Output the (x, y) coordinate of the center of the cell containing the given text.  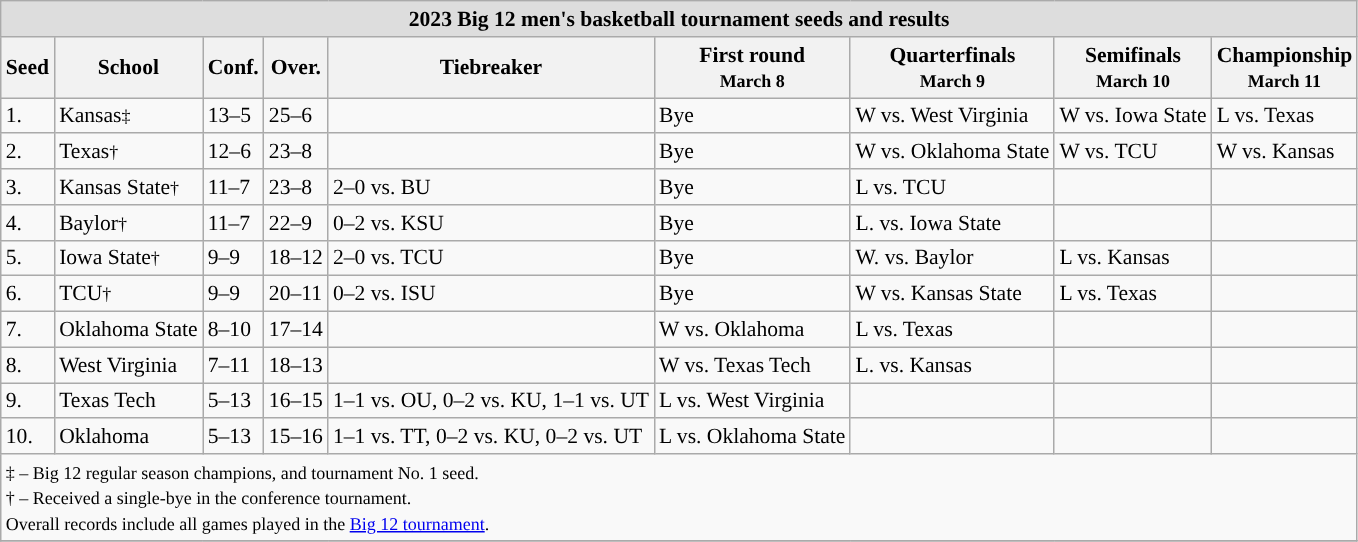
Conf. (234, 68)
10. (28, 437)
18–13 (296, 365)
QuarterfinalsMarch 9 (952, 68)
4. (28, 223)
W vs. Oklahoma State (952, 152)
W vs. West Virginia (952, 116)
West Virginia (128, 365)
6. (28, 294)
2–0 vs. TCU (491, 258)
3. (28, 187)
2–0 vs. BU (491, 187)
Over. (296, 68)
SemifinalsMarch 10 (1132, 68)
0–2 vs. ISU (491, 294)
2. (28, 152)
Baylor† (128, 223)
8. (28, 365)
TCU† (128, 294)
2023 Big 12 men's basketball tournament seeds and results (680, 19)
L vs. West Virginia (752, 401)
W vs. Iowa State (1132, 116)
9. (28, 401)
13–5 (234, 116)
Tiebreaker (491, 68)
12–6 (234, 152)
L. vs. Kansas (952, 365)
L. vs. Iowa State (952, 223)
L vs. Kansas (1132, 258)
1. (28, 116)
First roundMarch 8 (752, 68)
W vs. Kansas (1285, 152)
W. vs. Baylor (952, 258)
Kansas State† (128, 187)
Iowa State† (128, 258)
Oklahoma State (128, 330)
W vs. TCU (1132, 152)
20–11 (296, 294)
18–12 (296, 258)
Oklahoma (128, 437)
W vs. Kansas State (952, 294)
Seed (28, 68)
W vs. Oklahoma (752, 330)
L vs. Oklahoma State (752, 437)
5. (28, 258)
1–1 vs. OU, 0–2 vs. KU, 1–1 vs. UT (491, 401)
0–2 vs. KSU (491, 223)
17–14 (296, 330)
16–15 (296, 401)
7. (28, 330)
15–16 (296, 437)
Texas† (128, 152)
W vs. Texas Tech (752, 365)
1–1 vs. TT, 0–2 vs. KU, 0–2 vs. UT (491, 437)
7–11 (234, 365)
ChampionshipMarch 11 (1285, 68)
L vs. TCU (952, 187)
25–6 (296, 116)
8–10 (234, 330)
Texas Tech (128, 401)
Kansas‡ (128, 116)
School (128, 68)
22–9 (296, 223)
